Locate the cell with the specified text and output its [X, Y] center coordinate. 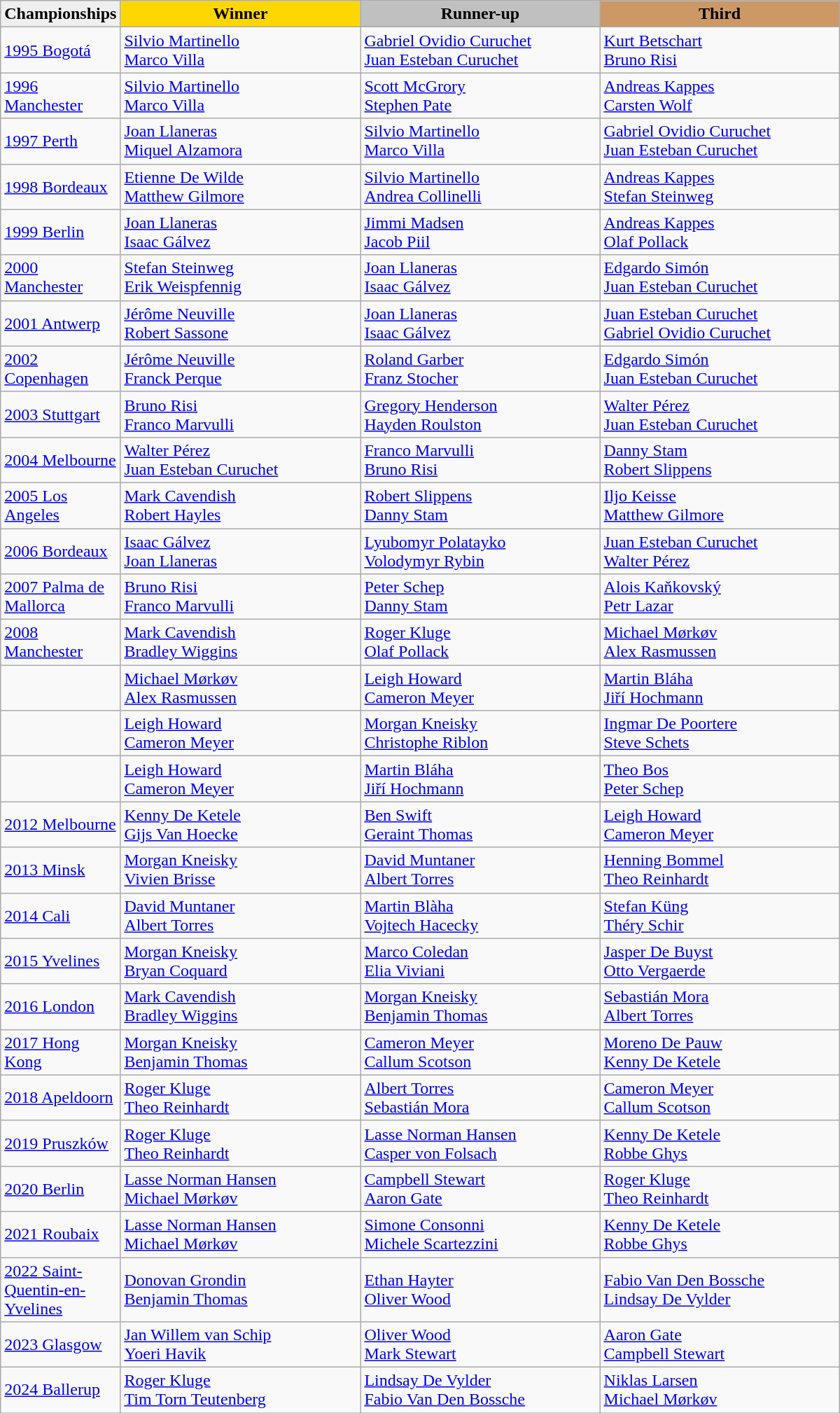
Jérôme Neuville Robert Sassone [241, 323]
2021 Roubaix [60, 1234]
1998 Bordeaux [60, 186]
Ethan HayterOliver Wood [480, 1290]
2018 Apeldoorn [60, 1098]
2001 Antwerp [60, 323]
2023 Glasgow [60, 1344]
2013 Minsk [60, 870]
Kenny De KeteleGijs Van Hoecke [241, 825]
Morgan Kneisky Bryan Coquard [241, 961]
Donovan GrondinBenjamin Thomas [241, 1290]
Iljo KeisseMatthew Gilmore [720, 506]
Peter SchepDanny Stam [480, 597]
Andreas KappesCarsten Wolf [720, 95]
2024 Ballerup [60, 1391]
Henning BommelTheo Reinhardt [720, 870]
Jan Willem van SchipYoeri Havik [241, 1344]
Andreas KappesOlaf Pollack [720, 232]
Andreas KappesStefan Steinweg [720, 186]
Niklas LarsenMichael Mørkøv [720, 1391]
Third [720, 14]
Lasse Norman HansenCasper von Folsach [480, 1143]
Roger KlugeTim Torn Teutenberg [241, 1391]
2003 Stuttgart [60, 415]
Jérôme NeuvilleFranck Perque [241, 368]
Joan LlanerasMiquel Alzamora [241, 141]
Championships [60, 14]
Roland GarberFranz Stocher [480, 368]
Oliver WoodMark Stewart [480, 1344]
2002 Copenhagen [60, 368]
Ben SwiftGeraint Thomas [480, 825]
1996 Manchester [60, 95]
Isaac GálvezJoan Llaneras [241, 550]
Morgan KneiskyChristophe Riblon [480, 734]
2014 Cali [60, 916]
Robert SlippensDanny Stam [480, 506]
Stefan SteinwegErik Weispfennig [241, 277]
2020 Berlin [60, 1189]
Franco MarvulliBruno Risi [480, 459]
Albert TorresSebastián Mora [480, 1098]
2022 Saint-Quentin-en-Yvelines [60, 1290]
2017 Hong Kong [60, 1052]
2004 Melbourne [60, 459]
Simone ConsonniMichele Scartezzini [480, 1234]
2016 London [60, 1007]
Danny StamRobert Slippens [720, 459]
Scott McGroryStephen Pate [480, 95]
Lyubomyr PolataykoVolodymyr Rybin [480, 550]
1999 Berlin [60, 232]
Martin BlàhaVojtech Hacecky [480, 916]
Sebastián MoraAlbert Torres [720, 1007]
2019 Pruszków [60, 1143]
Roger KlugeOlaf Pollack [480, 643]
2005 Los Angeles [60, 506]
Kurt BetschartBruno Risi [720, 50]
Stefan KüngThéry Schir [720, 916]
1995 Bogotá [60, 50]
Gregory HendersonHayden Roulston [480, 415]
2015 Yvelines [60, 961]
Marco ColedanElia Viviani [480, 961]
Aaron GateCampbell Stewart [720, 1344]
Campbell StewartAaron Gate [480, 1189]
Runner-up [480, 14]
Winner [241, 14]
Ingmar De PoortereSteve Schets [720, 734]
Silvio MartinelloAndrea Collinelli [480, 186]
Juan Esteban CuruchetWalter Pérez [720, 550]
Theo BosPeter Schep [720, 779]
Etienne De WildeMatthew Gilmore [241, 186]
Jasper De BuystOtto Vergaerde [720, 961]
2012 Melbourne [60, 825]
2006 Bordeaux [60, 550]
Mark CavendishRobert Hayles [241, 506]
Juan Esteban CuruchetGabriel Ovidio Curuchet [720, 323]
Lindsay De VylderFabio Van Den Bossche [480, 1391]
Alois KaňkovskýPetr Lazar [720, 597]
Jimmi MadsenJacob Piil [480, 232]
1997 Perth [60, 141]
2007 Palma de Mallorca [60, 597]
Morgan Kneisky Vivien Brisse [241, 870]
2008 Manchester [60, 643]
2000 Manchester [60, 277]
Moreno De PauwKenny De Ketele [720, 1052]
Fabio Van Den BosscheLindsay De Vylder [720, 1290]
